From the cell containing the given text, extract its center point as (x, y) coordinate. 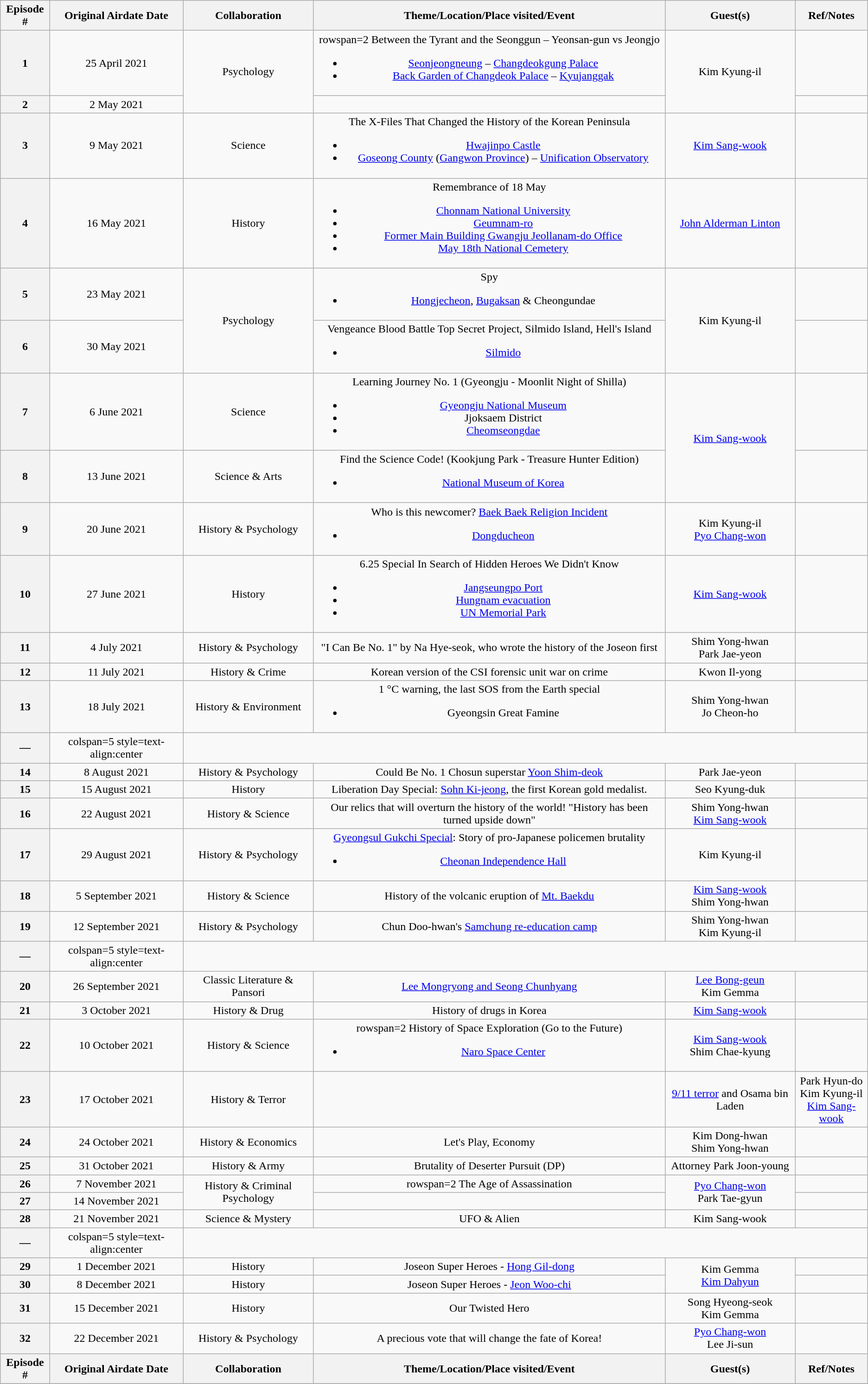
Find the Science Code! (Kookjung Park - Treasure Hunter Edition)National Museum of Korea (489, 477)
Shim Yong-hwanPark Jae-yeon (730, 647)
18 July 2021 (116, 707)
7 November 2021 (116, 1184)
1 December 2021 (116, 1267)
27 June 2021 (116, 593)
31 (25, 1308)
26 September 2021 (116, 987)
Kim Sang-wookShim Chae-kyung (730, 1045)
5 (25, 294)
Our Twisted Hero (489, 1308)
History & Army (248, 1166)
Science & Arts (248, 477)
A precious vote that will change the fate of Korea! (489, 1338)
15 August 2021 (116, 790)
13 (25, 707)
20 June 2021 (116, 529)
Shim Yong-hwanKim Kyung-il (730, 926)
Learning Journey No. 1 (Gyeongju - Moonlit Night of Shilla)Gyeongju National MuseumJjoksaem DistrictCheomseongdae (489, 412)
15 December 2021 (116, 1308)
Seo Kyung-duk (730, 790)
6.25 Special In Search of Hidden Heroes We Didn't KnowJangseungpo PortHungnam evacuationUN Memorial Park (489, 593)
14 (25, 772)
12 (25, 672)
9/11 terror and Osama bin Laden (730, 1099)
22 August 2021 (116, 813)
Remembrance of 18 MayChonnam National UniversityGeumnam-roFormer Main Building Gwangju Jeollanam-do OfficeMay 18th National Cemetery (489, 223)
The X-Files That Changed the History of the Korean PeninsulaHwajinpo CastleGoseong County (Gangwon Province) – Unification Observatory (489, 146)
32 (25, 1338)
9 (25, 529)
Korean version of the CSI forensic unit war on crime (489, 672)
History & Drug (248, 1010)
Kim Dong-hwanShim Yong-hwan (730, 1142)
25 April 2021 (116, 63)
20 (25, 987)
Could Be No. 1 Chosun superstar Yoon Shim-deok (489, 772)
Kwon Il-yong (730, 672)
History of drugs in Korea (489, 1010)
16 May 2021 (116, 223)
Joseon Super Heroes - Jeon Woo-chi (489, 1284)
23 (25, 1099)
Who is this newcomer? Baek Baek Religion IncidentDongducheon (489, 529)
1 (25, 63)
4 (25, 223)
History & Economics (248, 1142)
12 September 2021 (116, 926)
Chun Doo-hwan's Samchung re-education camp (489, 926)
Pyo Chang-wonLee Ji-sun (730, 1338)
26 (25, 1184)
9 May 2021 (116, 146)
"I Can Be No. 1" by Na Hye-seok, who wrote the history of the Joseon first (489, 647)
Park Hyun-doKim Kyung-ilKim Sang-wook (832, 1099)
17 (25, 855)
11 (25, 647)
8 (25, 477)
28 (25, 1219)
19 (25, 926)
21 (25, 1010)
18 (25, 896)
13 June 2021 (116, 477)
21 November 2021 (116, 1219)
7 (25, 412)
1 °C warning, the last SOS from the Earth specialGyeongsin Great Famine (489, 707)
Let's Play, Economy (489, 1142)
Gyeongsul Gukchi Special: Story of pro-Japanese policemen brutalityCheonan Independence Hall (489, 855)
Lee Mongryong and Seong Chunhyang (489, 987)
17 October 2021 (116, 1099)
Classic Literature & Pansori (248, 987)
Shim Yong-hwanJo Cheon-ho (730, 707)
24 (25, 1142)
Joseon Super Heroes - Hong Gil-dong (489, 1267)
Kim Sang-wookShim Yong-hwan (730, 896)
10 October 2021 (116, 1045)
Song Hyeong-seokKim Gemma (730, 1308)
Science & Mystery (248, 1219)
UFO & Alien (489, 1219)
29 (25, 1267)
22 (25, 1045)
Lee Bong-geunKim Gemma (730, 987)
rowspan=2 History of Space Exploration (Go to the Future)Naro Space Center (489, 1045)
29 August 2021 (116, 855)
11 July 2021 (116, 672)
Attorney Park Joon-young (730, 1166)
Shim Yong-hwanKim Sang-wook (730, 813)
Pyo Chang-wonPark Tae-gyun (730, 1193)
10 (25, 593)
Our relics that will overturn the history of the world! "History has been turned upside down" (489, 813)
3 (25, 146)
Liberation Day Special: Sohn Ki-jeong, the first Korean gold medalist. (489, 790)
15 (25, 790)
John Alderman Linton (730, 223)
SpyHongjecheon, Bugaksan & Cheongundae (489, 294)
Brutality of Deserter Pursuit (DP) (489, 1166)
Kim GemmaKim Dahyun (730, 1276)
4 July 2021 (116, 647)
24 October 2021 (116, 1142)
30 May 2021 (116, 347)
23 May 2021 (116, 294)
25 (25, 1166)
rowspan=2 The Age of Assassination (489, 1184)
2 (25, 104)
History & Criminal Psychology (248, 1193)
Vengeance Blood Battle Top Secret Project, Silmido Island, Hell's IslandSilmido (489, 347)
16 (25, 813)
5 September 2021 (116, 896)
30 (25, 1284)
6 June 2021 (116, 412)
History & Crime (248, 672)
8 December 2021 (116, 1284)
31 October 2021 (116, 1166)
Kim Kyung-ilPyo Chang-won (730, 529)
22 December 2021 (116, 1338)
14 November 2021 (116, 1201)
3 October 2021 (116, 1010)
2 May 2021 (116, 104)
History of the volcanic eruption of Mt. Baekdu (489, 896)
27 (25, 1201)
History & Terror (248, 1099)
8 August 2021 (116, 772)
Park Jae-yeon (730, 772)
6 (25, 347)
History & Environment (248, 707)
